Identify which cell holds the provided text, then report its (x, y) central coordinate. 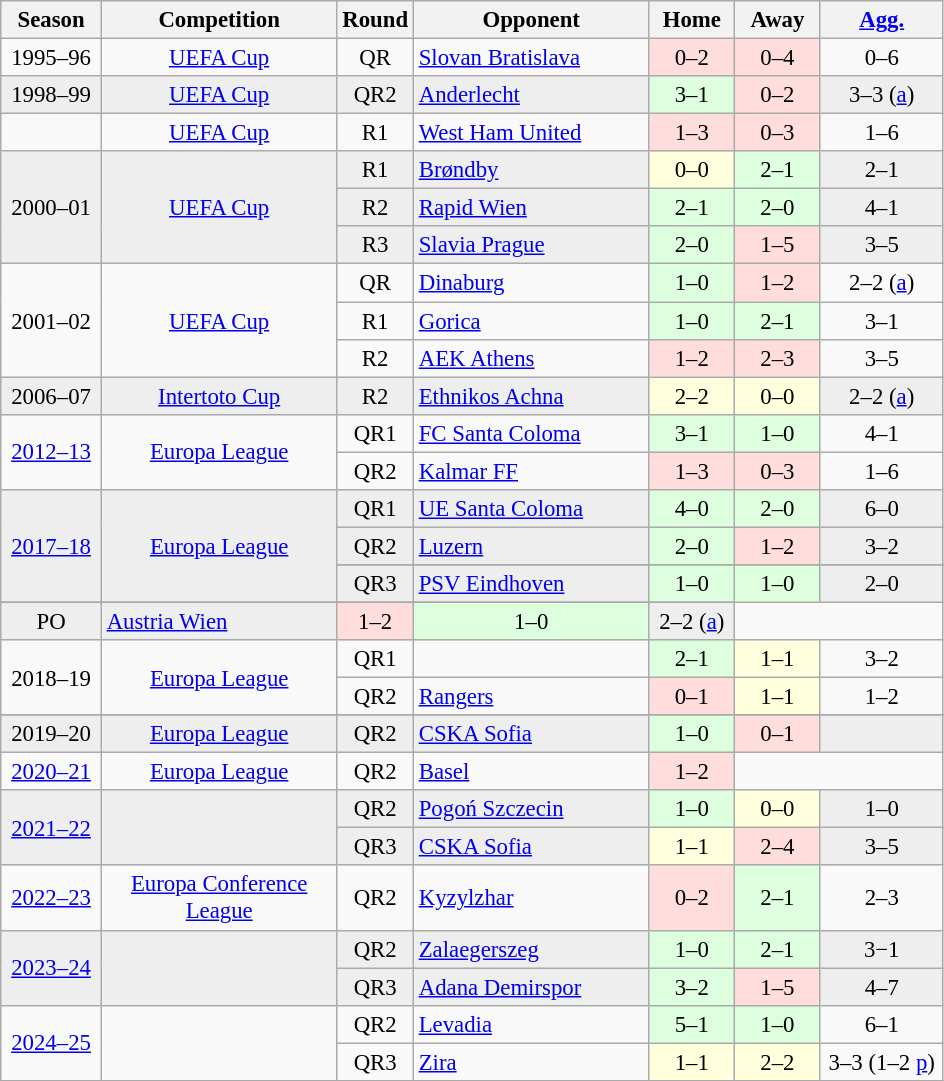
Adana Demirspor (531, 987)
2021–22 (52, 828)
Slovan Bratislava (531, 58)
5–1 (692, 1024)
2022–23 (52, 898)
2006–07 (52, 396)
Luzern (531, 546)
2024–25 (52, 1042)
3–3 (a) (882, 95)
Slavia Prague (531, 245)
Brøndby (531, 170)
2000–01 (52, 208)
Gorica (531, 321)
Zalaegerszeg (531, 949)
Anderlecht (531, 95)
Season (52, 20)
6–1 (882, 1024)
2018–19 (52, 678)
3–3 (1–2 p) (882, 1062)
2020–21 (52, 772)
Round (375, 20)
PSV Eindhoven (531, 584)
Austria Wien (219, 621)
AEK Athens (531, 358)
Kalmar FF (531, 471)
Intertoto Cup (219, 396)
Home (692, 20)
4–7 (882, 987)
3−1 (882, 949)
Away (778, 20)
Dinaburg (531, 283)
6–0 (882, 509)
Kyzylzhar (531, 898)
Rangers (531, 697)
1998–99 (52, 95)
2–4 (778, 847)
Pogoń Szczecin (531, 809)
Opponent (531, 20)
0–4 (778, 58)
PO (52, 621)
2001–02 (52, 320)
2019–20 (52, 734)
1995–96 (52, 58)
4–0 (692, 509)
Basel (531, 772)
Levadia (531, 1024)
West Ham United (531, 133)
Competition (219, 20)
R3 (375, 245)
2017–18 (52, 546)
2023–24 (52, 968)
2012–13 (52, 452)
Agg. (882, 20)
Rapid Wien (531, 208)
Europa Conference League (219, 898)
FC Santa Coloma (531, 433)
Zira (531, 1062)
Ethnikos Achna (531, 396)
0–6 (882, 58)
UE Santa Coloma (531, 509)
